Find where the given text appears and provide that cell's center as (x, y) coordinate. 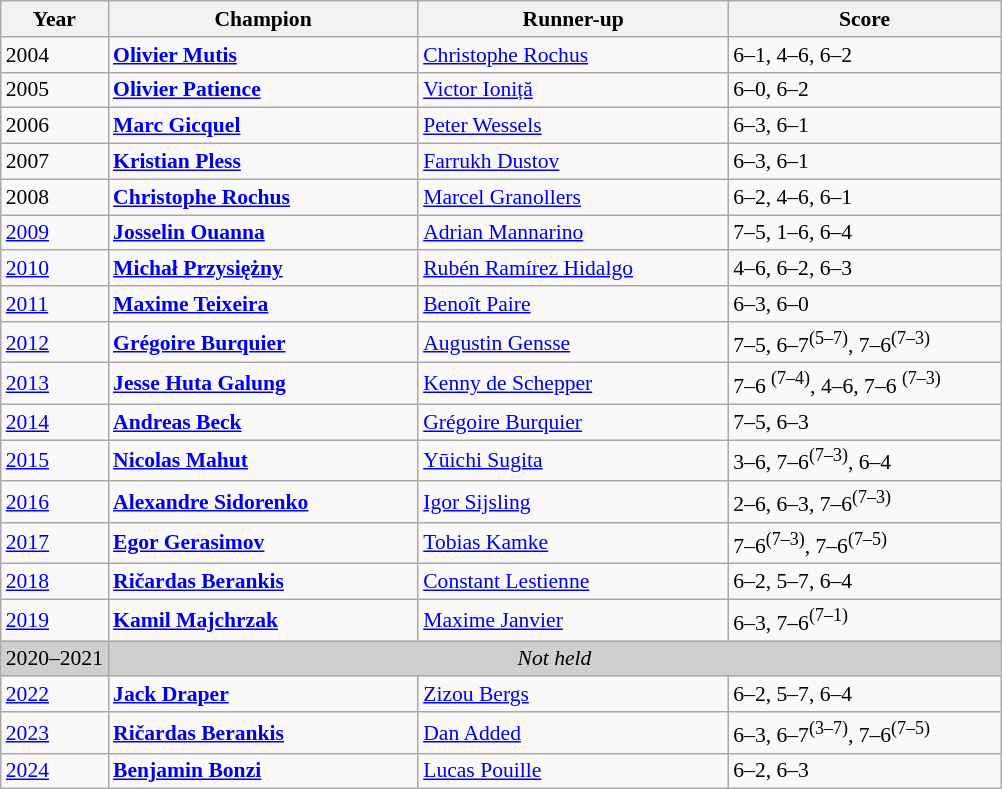
Kristian Pless (263, 162)
Adrian Mannarino (573, 233)
Olivier Patience (263, 90)
2017 (54, 544)
Yūichi Sugita (573, 460)
Zizou Bergs (573, 695)
6–3, 6–0 (864, 304)
7–6 (7–4), 4–6, 7–6 (7–3) (864, 384)
Rubén Ramírez Hidalgo (573, 269)
Egor Gerasimov (263, 544)
Tobias Kamke (573, 544)
Augustin Gensse (573, 342)
7–5, 6–3 (864, 422)
Kamil Majchrzak (263, 620)
4–6, 6–2, 6–3 (864, 269)
Champion (263, 19)
Maxime Teixeira (263, 304)
Runner-up (573, 19)
Olivier Mutis (263, 55)
Andreas Beck (263, 422)
Year (54, 19)
2022 (54, 695)
7–5, 1–6, 6–4 (864, 233)
Benoît Paire (573, 304)
Josselin Ouanna (263, 233)
Score (864, 19)
2005 (54, 90)
2018 (54, 582)
2004 (54, 55)
2011 (54, 304)
2015 (54, 460)
Not held (554, 659)
Igor Sijsling (573, 502)
Marcel Granollers (573, 197)
2008 (54, 197)
2014 (54, 422)
Marc Gicquel (263, 126)
6–3, 6–7(3–7), 7–6(7–5) (864, 732)
2012 (54, 342)
6–0, 6–2 (864, 90)
3–6, 7–6(7–3), 6–4 (864, 460)
Maxime Janvier (573, 620)
2006 (54, 126)
Victor Ioniță (573, 90)
6–2, 4–6, 6–1 (864, 197)
Constant Lestienne (573, 582)
2020–2021 (54, 659)
2–6, 6–3, 7–6(7–3) (864, 502)
2023 (54, 732)
2010 (54, 269)
Peter Wessels (573, 126)
2009 (54, 233)
6–1, 4–6, 6–2 (864, 55)
7–6(7–3), 7–6(7–5) (864, 544)
Nicolas Mahut (263, 460)
Jack Draper (263, 695)
Farrukh Dustov (573, 162)
2016 (54, 502)
2013 (54, 384)
2019 (54, 620)
Jesse Huta Galung (263, 384)
Kenny de Schepper (573, 384)
6–3, 7–6(7–1) (864, 620)
Michał Przysiężny (263, 269)
7–5, 6–7(5–7), 7–6(7–3) (864, 342)
2007 (54, 162)
Alexandre Sidorenko (263, 502)
Dan Added (573, 732)
